Provide the (x, y) coordinate of the cell's center where the given text is located.  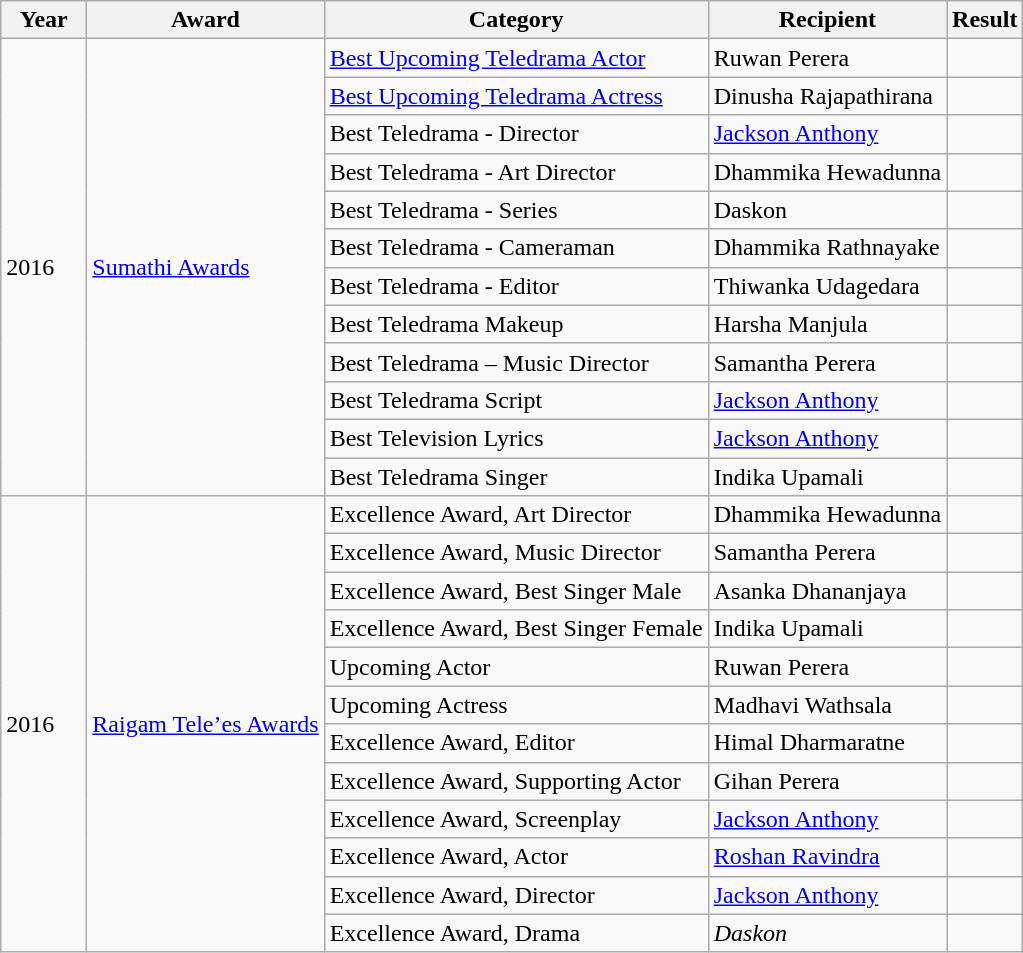
Sumathi Awards (206, 268)
Best Upcoming Teledrama Actress (516, 96)
Category (516, 20)
Thiwanka Udagedara (827, 286)
Dhammika Rathnayake (827, 248)
Asanka Dhananjaya (827, 591)
Best Teledrama – Music Director (516, 362)
Raigam Tele’es Awards (206, 724)
Best Teledrama Singer (516, 477)
Excellence Award, Screenplay (516, 819)
Best Teledrama - Cameraman (516, 248)
Excellence Award, Best Singer Female (516, 629)
Result (985, 20)
Best Teledrama - Director (516, 134)
Excellence Award, Art Director (516, 515)
Madhavi Wathsala (827, 705)
Harsha Manjula (827, 324)
Excellence Award, Director (516, 895)
Dinusha Rajapathirana (827, 96)
Excellence Award, Music Director (516, 553)
Best Television Lyrics (516, 438)
Excellence Award, Supporting Actor (516, 781)
Year (44, 20)
Upcoming Actor (516, 667)
Excellence Award, Drama (516, 933)
Excellence Award, Best Singer Male (516, 591)
Best Teledrama - Editor (516, 286)
Gihan Perera (827, 781)
Upcoming Actress (516, 705)
Roshan Ravindra (827, 857)
Excellence Award, Actor (516, 857)
Best Teledrama Makeup (516, 324)
Excellence Award, Editor (516, 743)
Best Upcoming Teledrama Actor (516, 58)
Best Teledrama - Art Director (516, 172)
Best Teledrama - Series (516, 210)
Award (206, 20)
Best Teledrama Script (516, 400)
Himal Dharmaratne (827, 743)
Recipient (827, 20)
